Return [X, Y] of the center of cell containing provided text 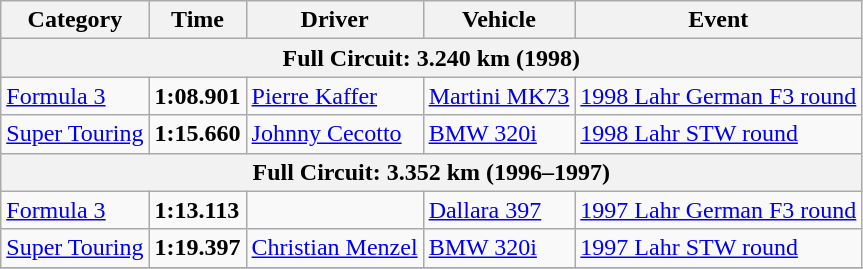
Category [75, 20]
1:08.901 [198, 96]
Johnny Cecotto [334, 134]
1998 Lahr STW round [718, 134]
Vehicle [499, 20]
Driver [334, 20]
Event [718, 20]
Time [198, 20]
1998 Lahr German F3 round [718, 96]
1997 Lahr STW round [718, 248]
Full Circuit: 3.240 km (1998) [432, 58]
Pierre Kaffer [334, 96]
1:19.397 [198, 248]
Full Circuit: 3.352 km (1996–1997) [432, 172]
Dallara 397 [499, 210]
Christian Menzel [334, 248]
1:13.113 [198, 210]
1997 Lahr German F3 round [718, 210]
1:15.660 [198, 134]
Martini MK73 [499, 96]
